Pinpoint the cell where the given text exists, returning its [X, Y] midpoint coordinate. 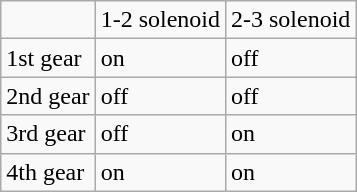
1st gear [48, 58]
2-3 solenoid [290, 20]
4th gear [48, 172]
1-2 solenoid [160, 20]
3rd gear [48, 134]
2nd gear [48, 96]
